Extract the [x, y] coordinate from the center of the cell holding the provided text.  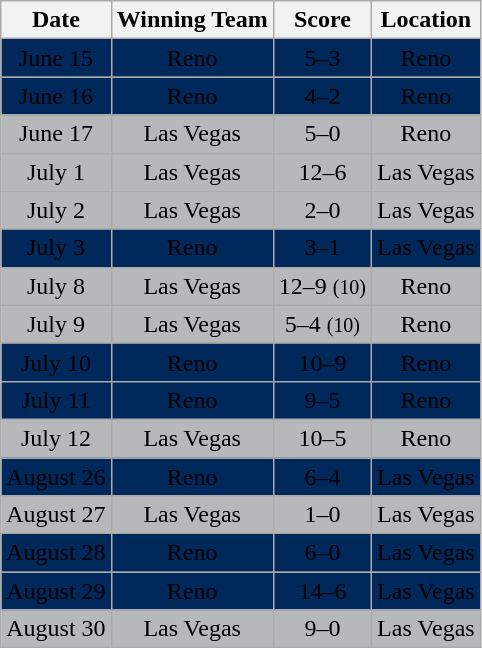
August 29 [56, 591]
August 26 [56, 477]
2–0 [322, 210]
August 27 [56, 515]
4–2 [322, 96]
6–4 [322, 477]
6–0 [322, 553]
August 28 [56, 553]
9–5 [322, 400]
1–0 [322, 515]
Winning Team [192, 20]
July 1 [56, 172]
June 17 [56, 134]
14–6 [322, 591]
July 10 [56, 362]
July 9 [56, 324]
August 30 [56, 629]
July 3 [56, 248]
June 15 [56, 58]
Score [322, 20]
July 8 [56, 286]
July 12 [56, 438]
Location [426, 20]
June 16 [56, 96]
3–1 [322, 248]
12–6 [322, 172]
July 2 [56, 210]
July 11 [56, 400]
5–4 (10) [322, 324]
9–0 [322, 629]
Date [56, 20]
12–9 (10) [322, 286]
5–3 [322, 58]
10–5 [322, 438]
10–9 [322, 362]
5–0 [322, 134]
